Output the (x, y) coordinate of the center of the cell containing the given text.  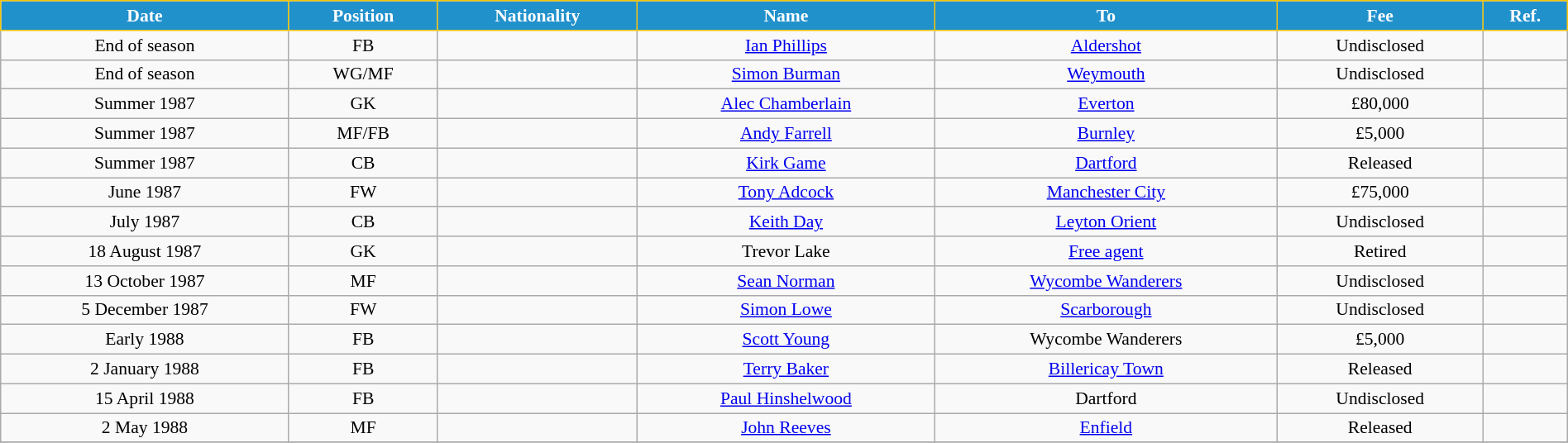
Billericay Town (1106, 369)
Keith Day (786, 222)
Fee (1379, 16)
Paul Hinshelwood (786, 398)
Name (786, 16)
Scarborough (1106, 310)
5 December 1987 (145, 310)
£75,000 (1379, 193)
Burnley (1106, 134)
2 May 1988 (145, 428)
Everton (1106, 104)
John Reeves (786, 428)
Terry Baker (786, 369)
Andy Farrell (786, 134)
Kirk Game (786, 163)
Position (363, 16)
Ian Phillips (786, 45)
£80,000 (1379, 104)
Scott Young (786, 340)
Simon Lowe (786, 310)
Early 1988 (145, 340)
13 October 1987 (145, 281)
Leyton Orient (1106, 222)
Trevor Lake (786, 251)
To (1106, 16)
2 January 1988 (145, 369)
18 August 1987 (145, 251)
Ref. (1525, 16)
Manchester City (1106, 193)
Tony Adcock (786, 193)
Date (145, 16)
15 April 1988 (145, 398)
Weymouth (1106, 74)
July 1987 (145, 222)
Simon Burman (786, 74)
Nationality (538, 16)
Sean Norman (786, 281)
MF/FB (363, 134)
June 1987 (145, 193)
Enfield (1106, 428)
Alec Chamberlain (786, 104)
Retired (1379, 251)
WG/MF (363, 74)
Aldershot (1106, 45)
Free agent (1106, 251)
